Return the [x, y] coordinate for the center point of the cell that contains the specified text.  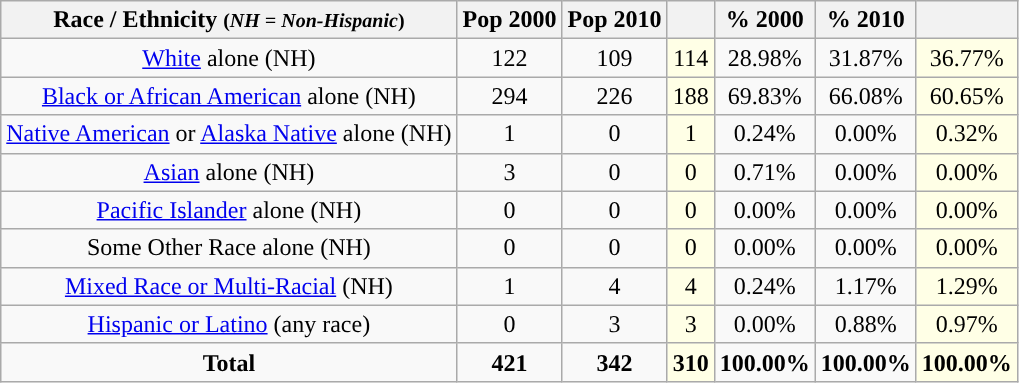
Pop 2000 [510, 20]
Pacific Islander alone (NH) [229, 210]
36.77% [966, 58]
60.65% [966, 96]
White alone (NH) [229, 58]
0.88% [866, 324]
109 [614, 58]
1.29% [966, 286]
28.98% [764, 58]
Hispanic or Latino (any race) [229, 324]
0.32% [966, 134]
421 [510, 362]
% 2010 [866, 20]
310 [690, 362]
31.87% [866, 58]
294 [510, 96]
Mixed Race or Multi-Racial (NH) [229, 286]
114 [690, 58]
122 [510, 58]
Some Other Race alone (NH) [229, 248]
1.17% [866, 286]
Total [229, 362]
226 [614, 96]
Pop 2010 [614, 20]
% 2000 [764, 20]
Asian alone (NH) [229, 172]
Black or African American alone (NH) [229, 96]
0.71% [764, 172]
66.08% [866, 96]
188 [690, 96]
342 [614, 362]
Native American or Alaska Native alone (NH) [229, 134]
Race / Ethnicity (NH = Non-Hispanic) [229, 20]
0.97% [966, 324]
69.83% [764, 96]
